Output the (x, y) coordinate of the center of the cell containing the given text.  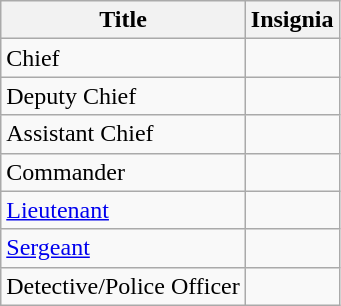
Commander (124, 172)
Title (124, 20)
Insignia (292, 20)
Assistant Chief (124, 134)
Sergeant (124, 248)
Detective/Police Officer (124, 286)
Chief (124, 58)
Lieutenant (124, 210)
Deputy Chief (124, 96)
